Pinpoint the cell where the given text exists, returning its [X, Y] midpoint coordinate. 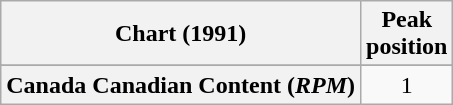
Canada Canadian Content (RPM) [181, 85]
1 [407, 85]
Peakposition [407, 34]
Chart (1991) [181, 34]
